Return (X, Y) of the center of cell containing provided text 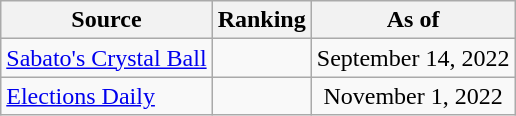
September 14, 2022 (413, 58)
Ranking (262, 20)
Source (106, 20)
November 1, 2022 (413, 96)
As of (413, 20)
Elections Daily (106, 96)
Sabato's Crystal Ball (106, 58)
